Determine the [X, Y] coordinate at the center of the cell enclosing the given text.  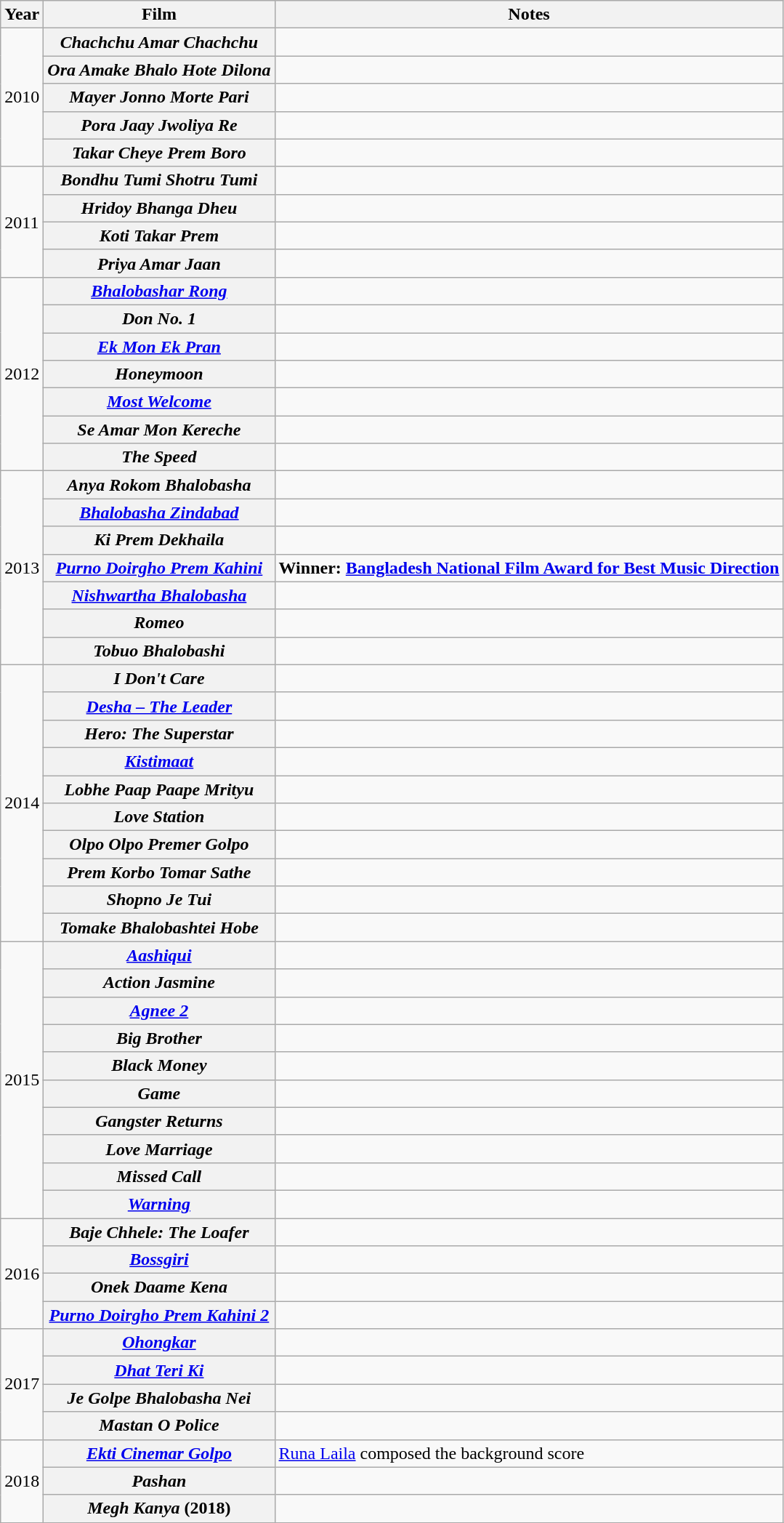
Pashan [159, 1481]
Desha – The Leader [159, 706]
Big Brother [159, 1038]
2015 [22, 1080]
Bhalobashar Rong [159, 291]
Winner: Bangladesh National Film Award for Best Music Direction [529, 568]
Pora Jaay Jwoliya Re [159, 125]
Baje Chhele: The Loafer [159, 1232]
Ki Prem Dekhaila [159, 540]
Year [22, 15]
Don No. 1 [159, 318]
2014 [22, 803]
Takar Cheye Prem Boro [159, 153]
Romeo [159, 623]
Bhalobasha Zindabad [159, 513]
2013 [22, 568]
Love Station [159, 817]
Tomake Bhalobashtei Hobe [159, 928]
Priya Amar Jaan [159, 263]
Game [159, 1093]
Kistimaat [159, 761]
Agnee 2 [159, 1010]
Purno Doirgho Prem Kahini [159, 568]
2017 [22, 1384]
Mayer Jonno Morte Pari [159, 97]
Olpo Olpo Premer Golpo [159, 845]
Warning [159, 1204]
2016 [22, 1274]
Mastan O Police [159, 1426]
Missed Call [159, 1176]
2011 [22, 222]
Shopno Je Tui [159, 900]
Love Marriage [159, 1149]
2010 [22, 97]
Hridoy Bhanga Dheu [159, 208]
Honeymoon [159, 374]
Dhat Teri Ki [159, 1370]
Koti Takar Prem [159, 236]
Ekti Cinemar Golpo [159, 1453]
Most Welcome [159, 402]
2012 [22, 374]
Se Amar Mon Kereche [159, 430]
Je Golpe Bhalobasha Nei [159, 1398]
Gangster Returns [159, 1121]
Aashiqui [159, 955]
Film [159, 15]
Purno Doirgho Prem Kahini 2 [159, 1315]
Hero: The Superstar [159, 734]
Black Money [159, 1066]
Ek Mon Ek Pran [159, 347]
Lobhe Paap Paape Mrityu [159, 789]
Chachchu Amar Chachchu [159, 42]
Ohongkar [159, 1343]
2018 [22, 1481]
Runa Laila composed the background score [529, 1453]
Nishwartha Bhalobasha [159, 595]
Bondhu Tumi Shotru Tumi [159, 180]
I Don't Care [159, 678]
Prem Korbo Tomar Sathe [159, 872]
Onek Daame Kena [159, 1287]
Anya Rokom Bhalobasha [159, 485]
Tobuo Bhalobashi [159, 651]
Ora Amake Bhalo Hote Dilona [159, 70]
The Speed [159, 457]
Bossgiri [159, 1260]
Notes [529, 15]
Megh Kanya (2018) [159, 1508]
Action Jasmine [159, 983]
